Search for the cell housing the specified text and yield its [x, y] center coordinate. 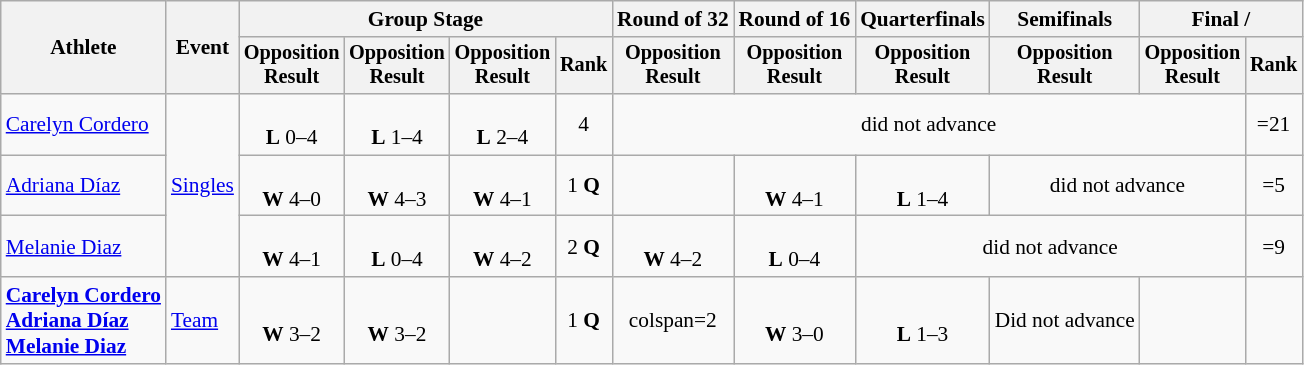
Semifinals [1065, 19]
W 4–3 [396, 186]
Singles [202, 186]
Athlete [84, 48]
L 2–4 [502, 124]
=9 [1274, 246]
W 3–0 [795, 320]
Round of 32 [673, 19]
L 1–3 [922, 320]
=5 [1274, 186]
Adriana Díaz [84, 186]
Carelyn CorderoAdriana DíazMelanie Diaz [84, 320]
Quarterfinals [922, 19]
Did not advance [1065, 320]
Group Stage [426, 19]
Melanie Diaz [84, 246]
Round of 16 [795, 19]
Event [202, 48]
=21 [1274, 124]
2 Q [584, 246]
Final / [1221, 19]
W 4–0 [292, 186]
colspan=2 [673, 320]
Carelyn Cordero [84, 124]
4 [584, 124]
Team [202, 320]
